Detect which cell encompasses the target text, then output its (x, y) center coordinate. 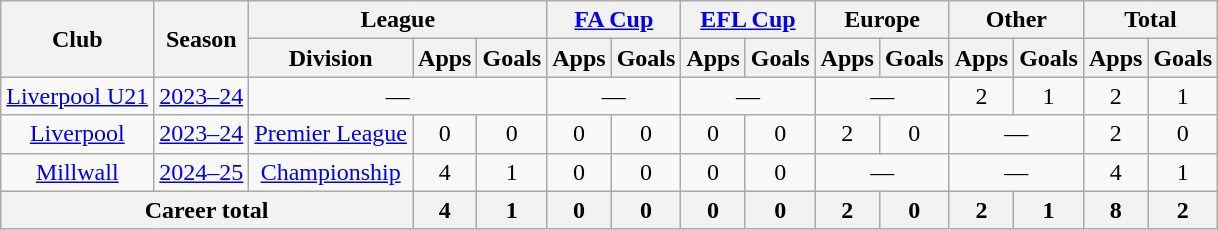
2024–25 (202, 172)
League (398, 20)
Division (331, 58)
EFL Cup (748, 20)
Championship (331, 172)
Club (78, 39)
Millwall (78, 172)
Other (1016, 20)
Liverpool U21 (78, 96)
FA Cup (614, 20)
8 (1115, 210)
Europe (882, 20)
Liverpool (78, 134)
Total (1150, 20)
Career total (207, 210)
Season (202, 39)
Premier League (331, 134)
